Identify which cell holds the provided text, then report its [X, Y] central coordinate. 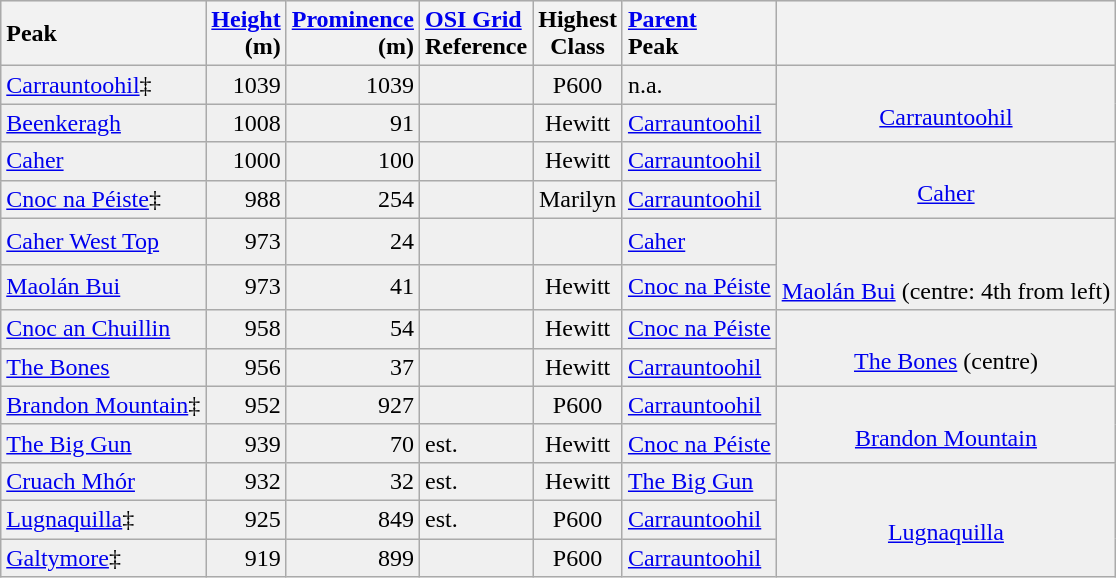
1008 [246, 123]
Cruach Mhór [104, 481]
Lugnaquilla [946, 519]
The Bones [104, 367]
OSI GridReference [476, 34]
n.a. [699, 85]
254 [352, 199]
Carrauntoohil‡ [104, 85]
The Bones (centre) [946, 348]
927 [352, 405]
37 [352, 367]
Lugnaquilla‡ [104, 519]
Maolán Bui (centre: 4th from left) [946, 264]
32 [352, 481]
899 [352, 557]
Brandon Mountain‡ [104, 405]
Caher West Top [104, 241]
Cnoc an Chuillin [104, 329]
Beenkeragh [104, 123]
Height(m) [246, 34]
988 [246, 199]
Galtymore‡ [104, 557]
956 [246, 367]
54 [352, 329]
41 [352, 287]
Maolán Bui [104, 287]
919 [246, 557]
24 [352, 241]
Prominence(m) [352, 34]
932 [246, 481]
958 [246, 329]
952 [246, 405]
91 [352, 123]
ParentPeak [699, 34]
Brandon Mountain [946, 424]
939 [246, 443]
Marilyn [578, 199]
100 [352, 161]
70 [352, 443]
849 [352, 519]
HighestClass [578, 34]
Peak [104, 34]
Cnoc na Péiste‡ [104, 199]
925 [246, 519]
1000 [246, 161]
